Scan for the cell matching the given text and deliver its (x, y) coordinate at center. 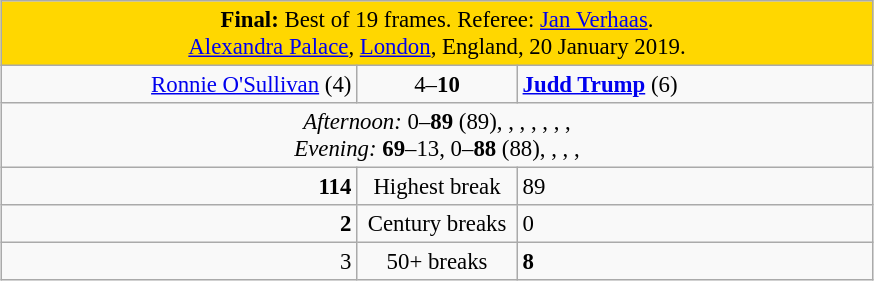
Century breaks (438, 224)
114 (179, 187)
3 (179, 262)
Judd Trump (6) (695, 85)
Afternoon: 0–89 (89), , , , , , , Evening: 69–13, 0–88 (88), , , , (437, 136)
8 (695, 262)
4–10 (438, 85)
Final: Best of 19 frames. Referee: Jan Verhaas.Alexandra Palace, London, England, 20 January 2019. (437, 34)
89 (695, 187)
50+ breaks (438, 262)
0 (695, 224)
Highest break (438, 187)
2 (179, 224)
Ronnie O'Sullivan (4) (179, 85)
